Pinpoint the cell where the given text exists, returning its [X, Y] midpoint coordinate. 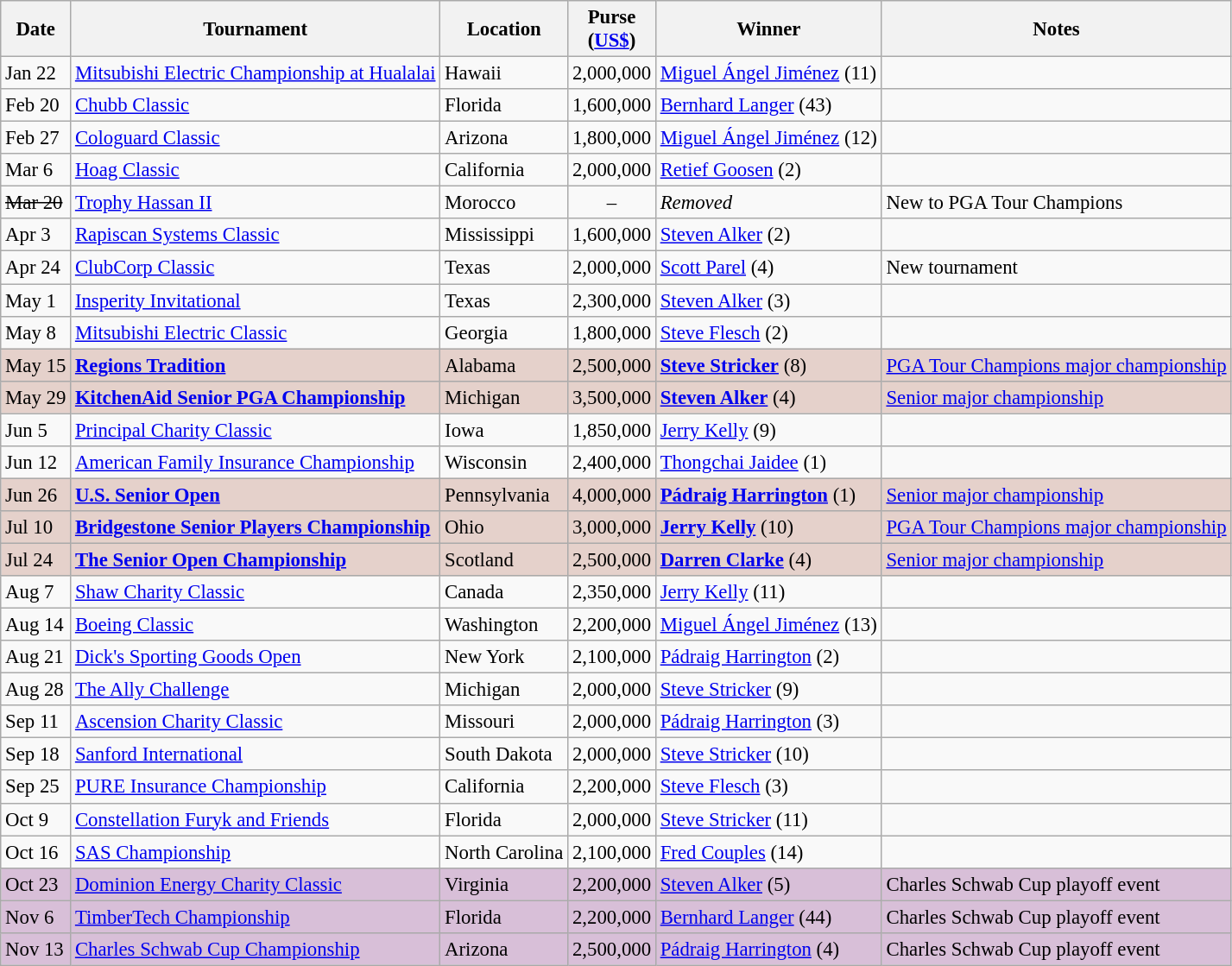
Rapiscan Systems Classic [256, 236]
Purse(US$) [612, 29]
New tournament [1057, 268]
Jerry Kelly (9) [768, 430]
Scott Parel (4) [768, 268]
Pádraig Harrington (2) [768, 657]
Sep 18 [36, 754]
Oct 9 [36, 819]
Miguel Ángel Jiménez (12) [768, 138]
New York [504, 657]
The Ally Challenge [256, 690]
ClubCorp Classic [256, 268]
New to PGA Tour Champions [1057, 203]
Insperity Invitational [256, 300]
Pennsylvania [504, 495]
Mississippi [504, 236]
Mitsubishi Electric Championship at Hualalai [256, 73]
– [612, 203]
Fred Couples (14) [768, 852]
TimberTech Championship [256, 917]
Removed [768, 203]
Feb 20 [36, 105]
Apr 3 [36, 236]
Cologuard Classic [256, 138]
Chubb Classic [256, 105]
Steve Flesch (3) [768, 787]
3,500,000 [612, 397]
Mar 20 [36, 203]
Miguel Ángel Jiménez (13) [768, 625]
KitchenAid Senior PGA Championship [256, 397]
Oct 16 [36, 852]
Steven Alker (2) [768, 236]
Jun 12 [36, 463]
Jan 22 [36, 73]
Jun 26 [36, 495]
American Family Insurance Championship [256, 463]
Retief Goosen (2) [768, 170]
2,400,000 [612, 463]
South Dakota [504, 754]
Steve Flesch (2) [768, 332]
Shaw Charity Classic [256, 592]
1,850,000 [612, 430]
Virginia [504, 884]
Aug 21 [36, 657]
Steven Alker (3) [768, 300]
Steve Stricker (10) [768, 754]
Jerry Kelly (10) [768, 527]
Hawaii [504, 73]
Constellation Furyk and Friends [256, 819]
2,300,000 [612, 300]
Thongchai Jaidee (1) [768, 463]
May 8 [36, 332]
Georgia [504, 332]
Steve Stricker (11) [768, 819]
Nov 6 [36, 917]
Sep 25 [36, 787]
Scotland [504, 559]
North Carolina [504, 852]
Tournament [256, 29]
Ascension Charity Classic [256, 722]
Jul 24 [36, 559]
Bridgestone Senior Players Championship [256, 527]
Canada [504, 592]
Boeing Classic [256, 625]
Trophy Hassan II [256, 203]
Sanford International [256, 754]
Wisconsin [504, 463]
PURE Insurance Championship [256, 787]
Sep 11 [36, 722]
May 1 [36, 300]
Charles Schwab Cup Championship [256, 950]
Aug 7 [36, 592]
Regions Tradition [256, 365]
Winner [768, 29]
Jul 10 [36, 527]
Notes [1057, 29]
Oct 23 [36, 884]
Alabama [504, 365]
Principal Charity Classic [256, 430]
Bernhard Langer (43) [768, 105]
Pádraig Harrington (4) [768, 950]
Washington [504, 625]
Apr 24 [36, 268]
Aug 28 [36, 690]
Jerry Kelly (11) [768, 592]
Bernhard Langer (44) [768, 917]
Location [504, 29]
Missouri [504, 722]
Jun 5 [36, 430]
Steven Alker (5) [768, 884]
Aug 14 [36, 625]
Hoag Classic [256, 170]
Darren Clarke (4) [768, 559]
Ohio [504, 527]
Dominion Energy Charity Classic [256, 884]
May 29 [36, 397]
Feb 27 [36, 138]
U.S. Senior Open [256, 495]
Steven Alker (4) [768, 397]
2,350,000 [612, 592]
The Senior Open Championship [256, 559]
May 15 [36, 365]
Mitsubishi Electric Classic [256, 332]
3,000,000 [612, 527]
Date [36, 29]
Miguel Ángel Jiménez (11) [768, 73]
Morocco [504, 203]
SAS Championship [256, 852]
Steve Stricker (8) [768, 365]
Mar 6 [36, 170]
Nov 13 [36, 950]
Pádraig Harrington (3) [768, 722]
Dick's Sporting Goods Open [256, 657]
Pádraig Harrington (1) [768, 495]
Steve Stricker (9) [768, 690]
4,000,000 [612, 495]
Iowa [504, 430]
